Locate the cell with the specified text and output its (x, y) center coordinate. 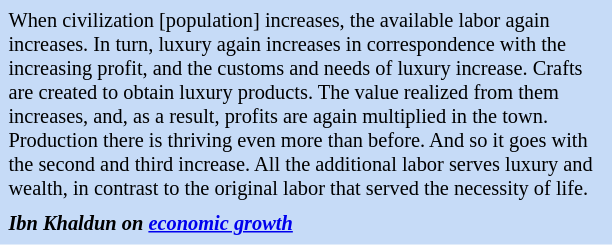
Ibn Khaldun on economic growth (306, 224)
